For the text-containing cell, return its midpoint in [x, y] coordinate format. 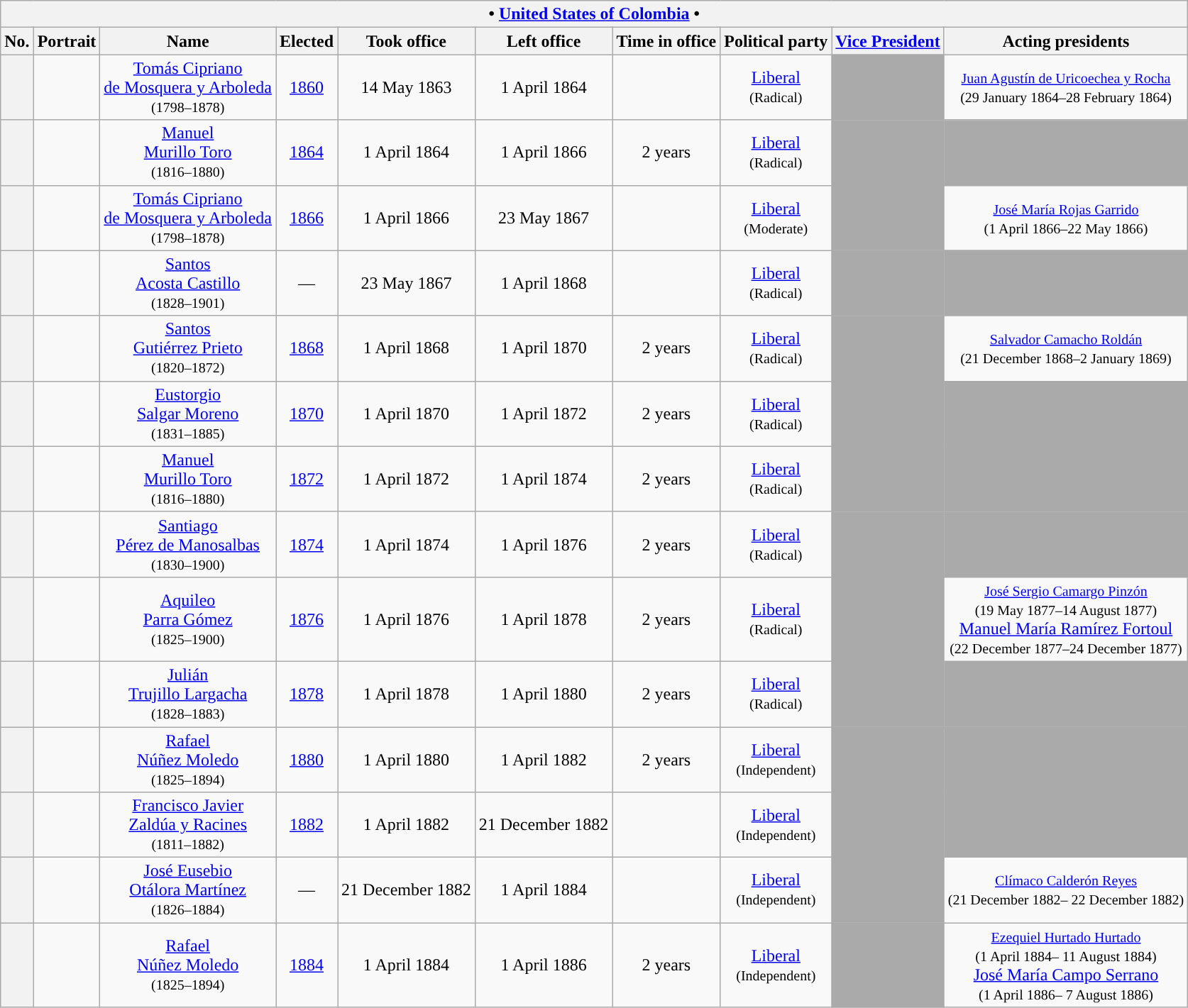
1866 [307, 218]
1868 [307, 348]
Juan Agustín de Uricoechea y Rocha(29 January 1864–28 February 1864) [1066, 87]
14 May 1863 [407, 87]
1878 [307, 694]
1880 [307, 759]
Vice President [888, 41]
SantosAcosta Castillo(1828–1901) [188, 283]
EustorgioSalgar Moreno(1831–1885) [188, 414]
1872 [307, 479]
Left office [544, 41]
1870 [307, 414]
José EusebioOtálora Martínez(1826–1884) [188, 890]
Clímaco Calderón Reyes(21 December 1882– 22 December 1882) [1066, 890]
1 April 1886 [544, 965]
1860 [307, 87]
Elected [307, 41]
Political party [776, 41]
Time in office [666, 41]
1864 [307, 153]
• United States of Colombia • [595, 14]
Acting presidents [1066, 41]
Took office [407, 41]
JuliánTrujillo Largacha(1828–1883) [188, 694]
Salvador Camacho Roldán(21 December 1868–2 January 1869) [1066, 348]
1882 [307, 825]
No. [17, 41]
Ezequiel Hurtado Hurtado(1 April 1884– 11 August 1884)José María Campo Serrano(1 April 1886– 7 August 1886) [1066, 965]
Liberal(Moderate) [776, 218]
José Sergio Camargo Pinzón(19 May 1877–14 August 1877)Manuel María Ramírez Fortoul(22 December 1877–24 December 1877) [1066, 619]
SantosGutiérrez Prieto(1820–1872) [188, 348]
1874 [307, 544]
José María Rojas Garrido(1 April 1866–22 May 1866) [1066, 218]
Name [188, 41]
1884 [307, 965]
Portrait [67, 41]
Francisco JavierZaldúa y Racines(1811–1882) [188, 825]
SantiagoPérez de Manosalbas(1830–1900) [188, 544]
1876 [307, 619]
AquileoParra Gómez(1825–1900) [188, 619]
